Capture the cell that displays the provided text and extract its [X, Y] central coordinate. 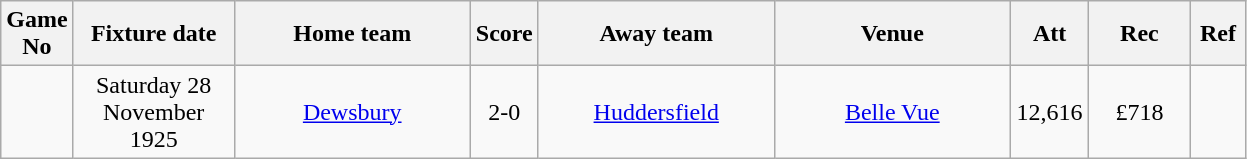
Score [504, 34]
Dewsbury [352, 112]
12,616 [1050, 112]
Att [1050, 34]
£718 [1140, 112]
Ref [1218, 34]
Belle Vue [892, 112]
Saturday 28 November 1925 [154, 112]
Fixture date [154, 34]
2-0 [504, 112]
Home team [352, 34]
Huddersfield [656, 112]
Game No [37, 34]
Away team [656, 34]
Rec [1140, 34]
Venue [892, 34]
